Identify which cell holds the provided text, then report its [x, y] central coordinate. 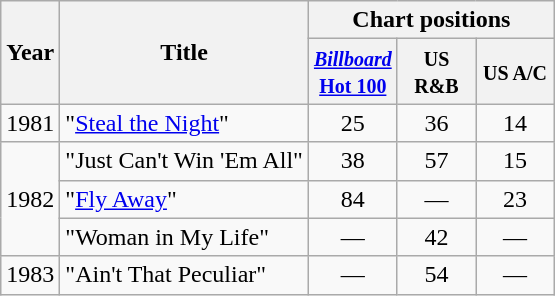
1981 [30, 123]
36 [436, 123]
"Woman in My Life" [184, 237]
15 [516, 161]
38 [352, 161]
57 [436, 161]
US R&B [436, 72]
Title [184, 52]
54 [436, 275]
"Fly Away" [184, 199]
"Ain't That Peculiar" [184, 275]
42 [436, 237]
14 [516, 123]
23 [516, 199]
Year [30, 52]
1983 [30, 275]
"Just Can't Win 'Em All" [184, 161]
US A/C [516, 72]
84 [352, 199]
1982 [30, 199]
Billboard Hot 100 [352, 72]
Chart positions [431, 20]
25 [352, 123]
"Steal the Night" [184, 123]
